Locate the cell with the specified text and output its [x, y] center coordinate. 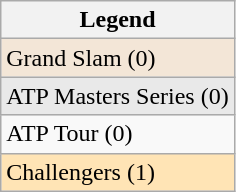
Legend [118, 20]
ATP Masters Series (0) [118, 96]
Grand Slam (0) [118, 58]
Challengers (1) [118, 172]
ATP Tour (0) [118, 134]
